For the text-containing cell, return its midpoint in [X, Y] coordinate format. 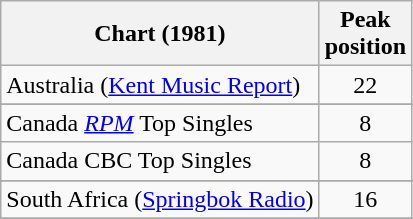
Canada RPM Top Singles [160, 123]
Canada CBC Top Singles [160, 161]
16 [365, 199]
Australia (Kent Music Report) [160, 85]
22 [365, 85]
Peakposition [365, 34]
South Africa (Springbok Radio) [160, 199]
Chart (1981) [160, 34]
